From the cell containing the given text, extract its center point as (x, y) coordinate. 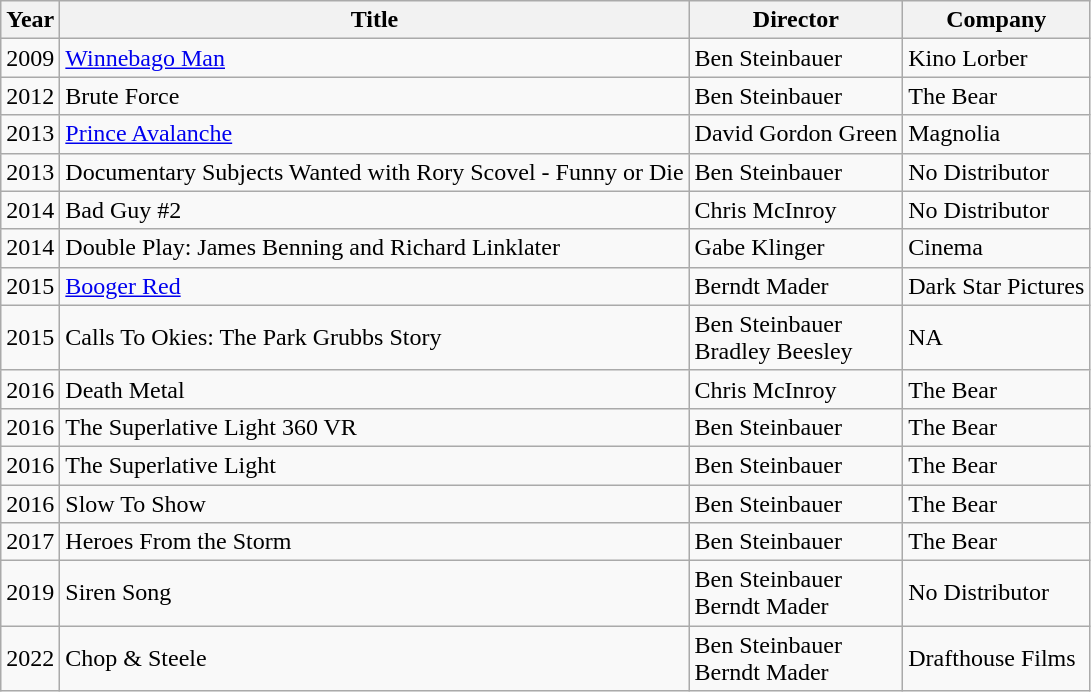
Slow To Show (374, 503)
Director (796, 20)
Bad Guy #2 (374, 210)
2012 (30, 96)
Ben SteinbauerBradley Beesley (796, 338)
Magnolia (996, 134)
Death Metal (374, 389)
2009 (30, 58)
Double Play: James Benning and Richard Linklater (374, 248)
Brute Force (374, 96)
Gabe Klinger (796, 248)
Berndt Mader (796, 286)
Calls To Okies: The Park Grubbs Story (374, 338)
Title (374, 20)
2017 (30, 542)
Year (30, 20)
The Superlative Light 360 VR (374, 427)
2022 (30, 658)
Chop & Steele (374, 658)
Heroes From the Storm (374, 542)
Siren Song (374, 594)
2019 (30, 594)
Documentary Subjects Wanted with Rory Scovel - Funny or Die (374, 172)
Kino Lorber (996, 58)
David Gordon Green (796, 134)
Drafthouse Films (996, 658)
Prince Avalanche (374, 134)
NA (996, 338)
Winnebago Man (374, 58)
Company (996, 20)
Cinema (996, 248)
The Superlative Light (374, 465)
Dark Star Pictures (996, 286)
Booger Red (374, 286)
